For the text-containing cell, return its midpoint in (x, y) coordinate format. 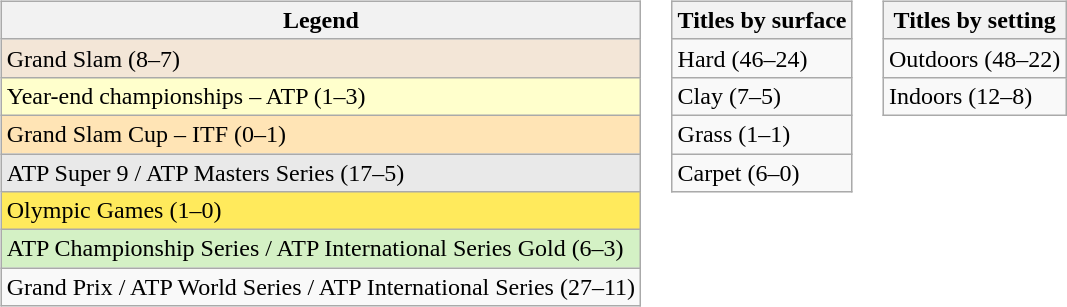
Hard (46–24) (762, 58)
Grass (1–1) (762, 134)
Titles by setting (974, 20)
Titles by surface (762, 20)
Grand Prix / ATP World Series / ATP International Series (27–11) (320, 287)
Grand Slam (8–7) (320, 58)
Clay (7–5) (762, 96)
Year-end championships – ATP (1–3) (320, 96)
Indoors (12–8) (974, 96)
ATP Championship Series / ATP International Series Gold (6–3) (320, 249)
Carpet (6–0) (762, 173)
ATP Super 9 / ATP Masters Series (17–5) (320, 173)
Olympic Games (1–0) (320, 211)
Legend (320, 20)
Grand Slam Cup – ITF (0–1) (320, 134)
Outdoors (48–22) (974, 58)
